From the cell containing the given text, extract its center point as (X, Y) coordinate. 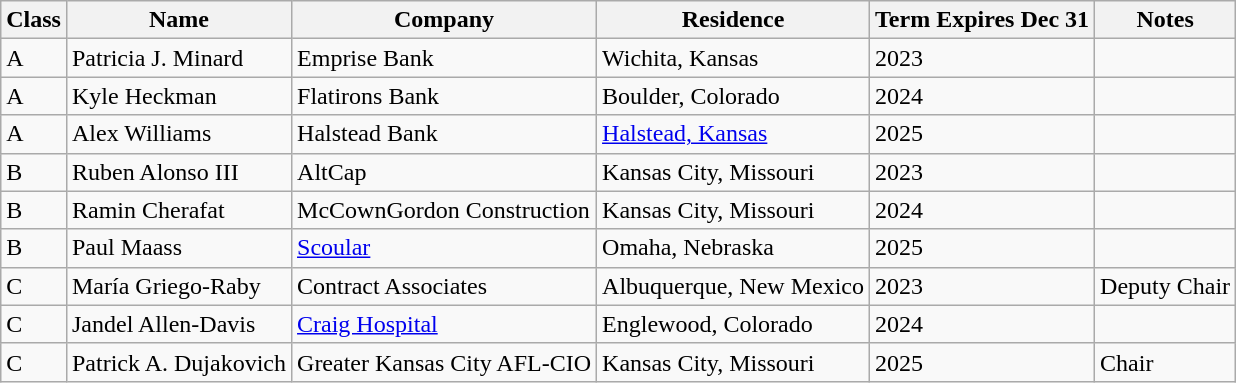
Term Expires Dec 31 (982, 20)
Class (34, 20)
Ruben Alonso III (178, 172)
Boulder, Colorado (734, 96)
Chair (1166, 362)
Paul Maass (178, 248)
Ramin Cherafat (178, 210)
Notes (1166, 20)
Flatirons Bank (444, 96)
Omaha, Nebraska (734, 248)
Company (444, 20)
Contract Associates (444, 286)
Albuquerque, New Mexico (734, 286)
María Griego-Raby (178, 286)
Alex Williams (178, 134)
McCownGordon Construction (444, 210)
Scoular (444, 248)
Wichita, Kansas (734, 58)
Kyle Heckman (178, 96)
Name (178, 20)
AltCap (444, 172)
Residence (734, 20)
Craig Hospital (444, 324)
Halstead Bank (444, 134)
Emprise Bank (444, 58)
Patrick A. Dujakovich (178, 362)
Jandel Allen-Davis (178, 324)
Deputy Chair (1166, 286)
Greater Kansas City AFL-CIO (444, 362)
Patricia J. Minard (178, 58)
Englewood, Colorado (734, 324)
Halstead, Kansas (734, 134)
